Provide the [x, y] coordinate of the cell's center where the given text is located.  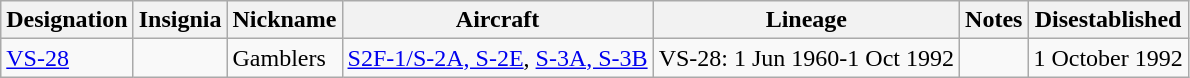
Lineage [806, 20]
Nickname [284, 20]
Aircraft [498, 20]
VS-28: 1 Jun 1960-1 Oct 1992 [806, 58]
VS-28 [67, 58]
Disestablished [1108, 20]
Designation [67, 20]
S2F-1/S-2A, S-2E, S-3A, S-3B [498, 58]
Gamblers [284, 58]
1 October 1992 [1108, 58]
Insignia [180, 20]
Notes [994, 20]
